Locate the cell with the specified text and output its (x, y) center coordinate. 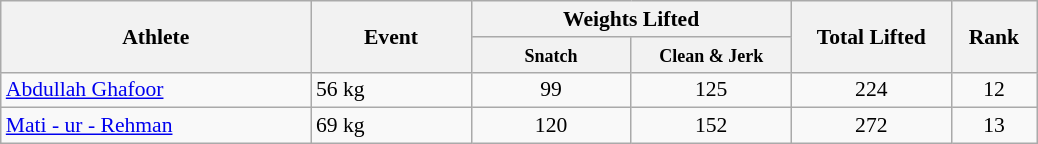
12 (994, 90)
99 (551, 90)
120 (551, 126)
Athlete (156, 36)
Total Lifted (871, 36)
Rank (994, 36)
56 kg (391, 90)
Mati - ur - Rehman (156, 126)
Clean & Jerk (711, 55)
224 (871, 90)
69 kg (391, 126)
125 (711, 90)
272 (871, 126)
Event (391, 36)
Snatch (551, 55)
Abdullah Ghafoor (156, 90)
13 (994, 126)
152 (711, 126)
Weights Lifted (631, 19)
